Extract the (X, Y) coordinate from the center of the cell holding the provided text.  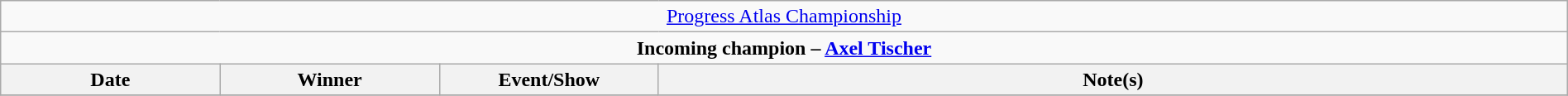
Event/Show (549, 79)
Incoming champion – Axel Tischer (784, 48)
Progress Atlas Championship (784, 17)
Winner (329, 79)
Date (111, 79)
Note(s) (1113, 79)
